From the cell containing the given text, extract its center point as (x, y) coordinate. 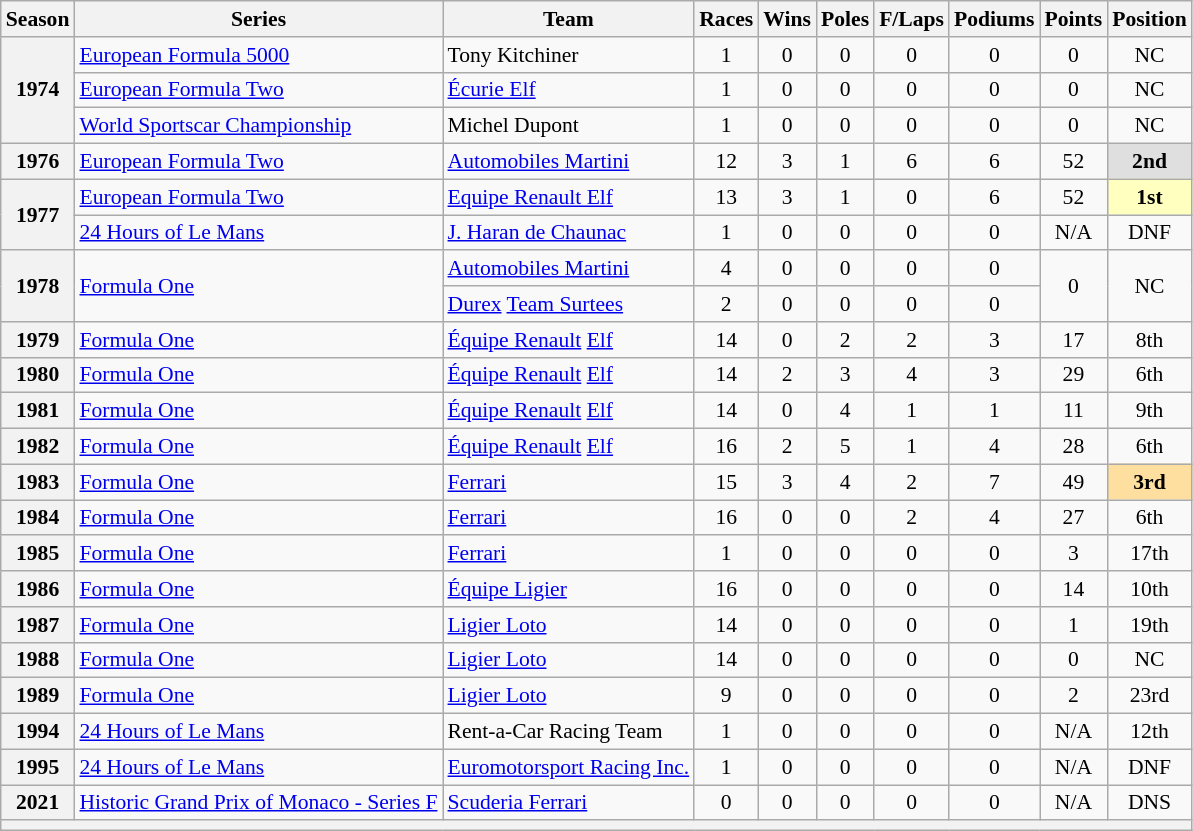
1978 (38, 286)
27 (1074, 518)
Position (1149, 19)
Euromotorsport Racing Inc. (568, 767)
1988 (38, 660)
1st (1149, 197)
World Sportscar Championship (258, 126)
2021 (38, 803)
1981 (38, 411)
1995 (38, 767)
1980 (38, 375)
3rd (1149, 482)
10th (1149, 589)
15 (726, 482)
1976 (38, 162)
1989 (38, 696)
1986 (38, 589)
28 (1074, 447)
13 (726, 197)
F/Laps (912, 19)
DNS (1149, 803)
Historic Grand Prix of Monaco - Series F (258, 803)
1983 (38, 482)
1974 (38, 90)
2nd (1149, 162)
7 (994, 482)
1994 (38, 732)
Wins (787, 19)
1984 (38, 518)
Tony Kitchiner (568, 55)
8th (1149, 340)
1985 (38, 554)
Races (726, 19)
Michel Dupont (568, 126)
European Formula 5000 (258, 55)
12 (726, 162)
Points (1074, 19)
1982 (38, 447)
12th (1149, 732)
23rd (1149, 696)
Season (38, 19)
Rent-a-Car Racing Team (568, 732)
Podiums (994, 19)
29 (1074, 375)
Series (258, 19)
11 (1074, 411)
Equipe Renault Elf (568, 197)
J. Haran de Chaunac (568, 233)
Durex Team Surtees (568, 304)
5 (845, 447)
9 (726, 696)
Scuderia Ferrari (568, 803)
1979 (38, 340)
17 (1074, 340)
1987 (38, 625)
Poles (845, 19)
Équipe Ligier (568, 589)
Team (568, 19)
17th (1149, 554)
19th (1149, 625)
Écurie Elf (568, 90)
1977 (38, 214)
9th (1149, 411)
49 (1074, 482)
